Search for the cell housing the specified text and yield its (X, Y) center coordinate. 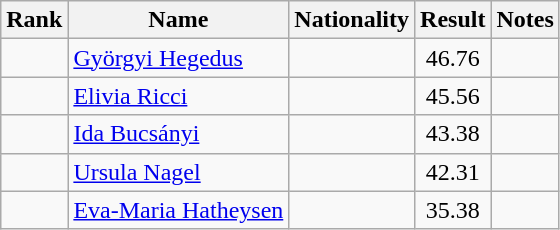
Nationality (352, 20)
Eva-Maria Hatheysen (178, 210)
43.38 (453, 134)
35.38 (453, 210)
Rank (34, 20)
Györgyi Hegedus (178, 58)
45.56 (453, 96)
Notes (525, 20)
Name (178, 20)
Result (453, 20)
Ursula Nagel (178, 172)
Ida Bucsányi (178, 134)
Elivia Ricci (178, 96)
46.76 (453, 58)
42.31 (453, 172)
